From the cell containing the given text, extract its center point as (X, Y) coordinate. 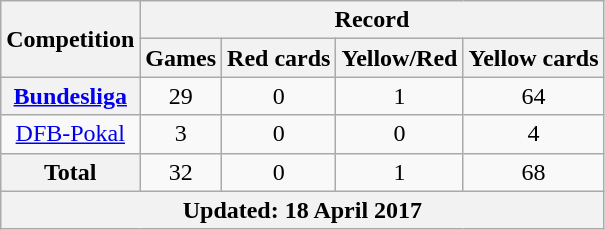
64 (534, 96)
Bundesliga (70, 96)
3 (181, 134)
Yellow cards (534, 58)
DFB-Pokal (70, 134)
4 (534, 134)
32 (181, 172)
Yellow/Red (400, 58)
29 (181, 96)
Games (181, 58)
68 (534, 172)
Competition (70, 39)
Red cards (279, 58)
Updated: 18 April 2017 (302, 210)
Total (70, 172)
Record (372, 20)
